Detect which cell encompasses the target text, then output its (X, Y) center coordinate. 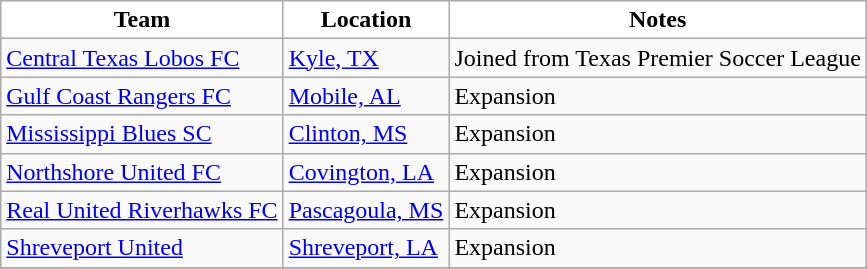
Pascagoula, MS (366, 210)
Location (366, 20)
Northshore United FC (142, 172)
Real United Riverhawks FC (142, 210)
Gulf Coast Rangers FC (142, 96)
Kyle, TX (366, 58)
Covington, LA (366, 172)
Notes (658, 20)
Team (142, 20)
Mississippi Blues SC (142, 134)
Mobile, AL (366, 96)
Shreveport, LA (366, 248)
Joined from Texas Premier Soccer League (658, 58)
Shreveport United (142, 248)
Clinton, MS (366, 134)
Central Texas Lobos FC (142, 58)
